Determine the (x, y) coordinate at the center of the cell enclosing the given text.  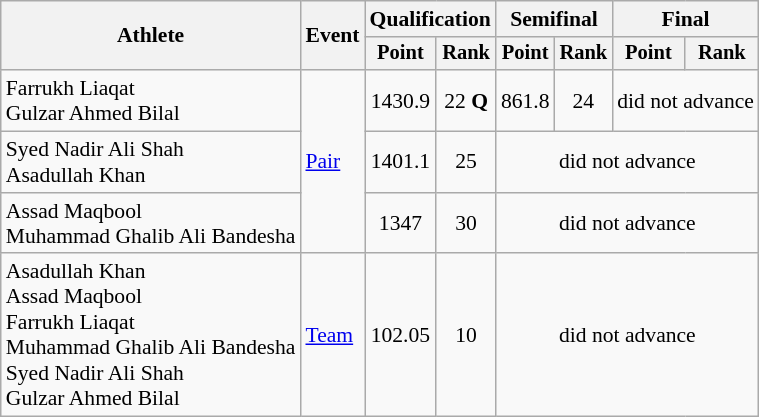
Semifinal (554, 19)
30 (466, 224)
1347 (401, 224)
Farrukh LiaqatGulzar Ahmed Bilal (151, 100)
Event (332, 36)
Asadullah KhanAssad MaqboolFarrukh LiaqatMuhammad Ghalib Ali BandeshaSyed Nadir Ali ShahGulzar Ahmed Bilal (151, 336)
Athlete (151, 36)
861.8 (526, 100)
Final (686, 19)
Assad MaqboolMuhammad Ghalib Ali Bandesha (151, 224)
1401.1 (401, 162)
102.05 (401, 336)
24 (584, 100)
25 (466, 162)
Pair (332, 162)
10 (466, 336)
22 Q (466, 100)
1430.9 (401, 100)
Syed Nadir Ali ShahAsadullah Khan (151, 162)
Team (332, 336)
Qualification (430, 19)
